Capture the cell that displays the provided text and extract its (x, y) central coordinate. 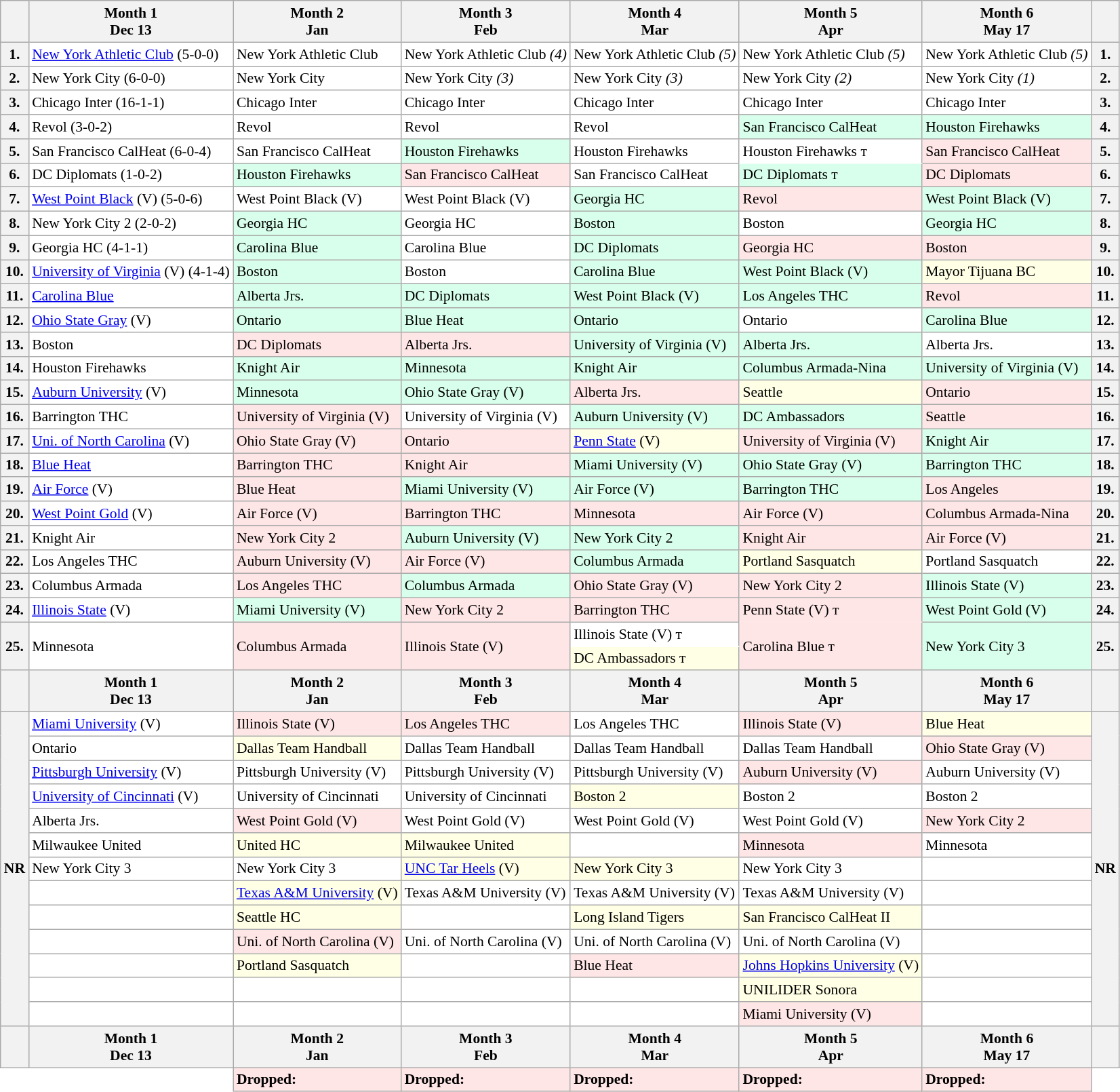
University of Virginia (V) (4-1-4) (131, 272)
New York Athletic Club (317, 54)
DC Diplomats (1-0-2) (131, 175)
UNILIDER Sonora (831, 990)
Long Island Tigers (655, 918)
University of Cincinnati (V) (131, 797)
Johns Hopkins University (V) (831, 966)
UNC Tar Heels (V) (485, 869)
San Francisco CalHeat (6-0-4) (131, 151)
Illinois State (V) т (655, 634)
New York Athletic Club (5-0-0) (131, 54)
West Point Black (V) (5-0-6) (131, 199)
Georgia HC (4-1-1) (131, 248)
New York City (2) (831, 79)
Chicago Inter (16-1-1) (131, 103)
New York City (6-0-0) (131, 79)
Penn State (V) т (831, 610)
New York City (1) (1006, 79)
DC Diplomats т (831, 175)
Revol (3-0-2) (131, 127)
New York City 2 (2-0-2) (131, 224)
Seattle HC (317, 918)
DC Ambassadors т (655, 659)
Houston Firehawks т (831, 151)
Los Angeles (1006, 490)
United HC (317, 845)
Mayor Tijuana BC (1006, 272)
New York Athletic Club (4) (485, 54)
New York City (317, 79)
Carolina Blue т (831, 646)
Penn State (V) (655, 441)
DC Ambassadors (831, 417)
San Francisco CalHeat II (831, 918)
